For the text-containing cell, return its midpoint in [x, y] coordinate format. 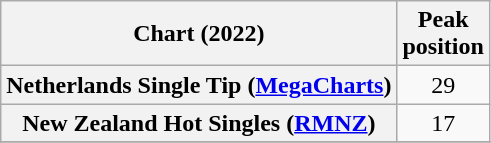
29 [443, 85]
Netherlands Single Tip (MegaCharts) [199, 85]
17 [443, 123]
Peakposition [443, 34]
Chart (2022) [199, 34]
New Zealand Hot Singles (RMNZ) [199, 123]
